Determine the [x, y] coordinate at the center of the cell enclosing the given text.  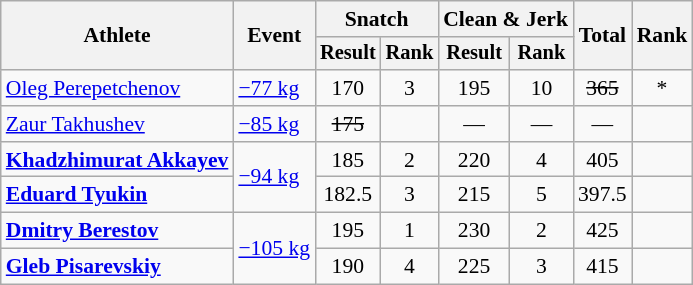
425 [602, 231]
10 [542, 88]
Dmitry Berestov [118, 231]
−105 kg [274, 248]
405 [602, 160]
225 [474, 267]
Snatch [376, 19]
Oleg Perepetchenov [118, 88]
415 [602, 267]
Gleb Pisarevskiy [118, 267]
Zaur Takhushev [118, 124]
397.5 [602, 195]
−85 kg [274, 124]
365 [602, 88]
Clean & Jerk [506, 19]
Athlete [118, 36]
−94 kg [274, 178]
230 [474, 231]
Total [602, 36]
175 [348, 124]
Khadzhimurat Akkayev [118, 160]
182.5 [348, 195]
Event [274, 36]
1 [410, 231]
Eduard Tyukin [118, 195]
170 [348, 88]
185 [348, 160]
5 [542, 195]
220 [474, 160]
* [662, 88]
215 [474, 195]
−77 kg [274, 88]
190 [348, 267]
